Return [x, y] of the center of cell containing provided text 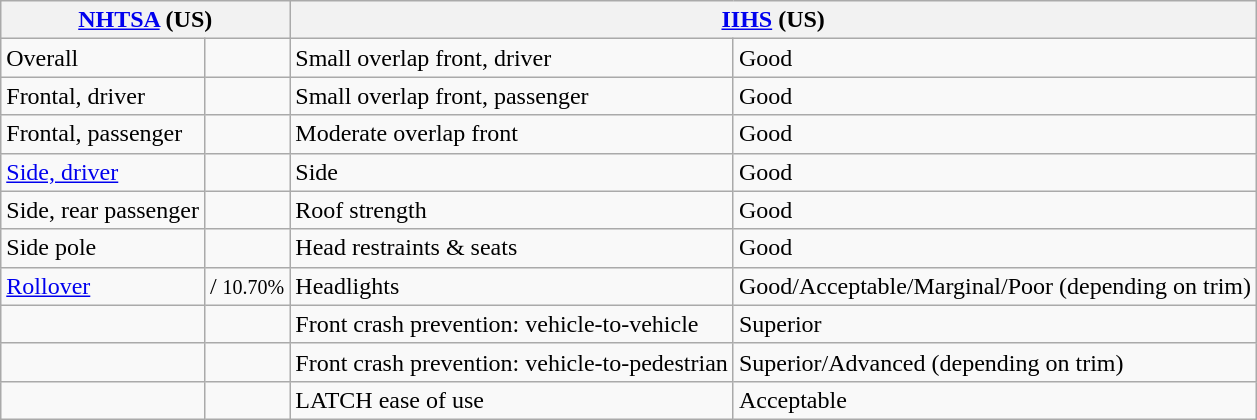
IIHS (US) [774, 20]
Small overlap front, passenger [512, 96]
Frontal, passenger [103, 134]
Overall [103, 58]
Side pole [103, 248]
NHTSA (US) [146, 20]
Side, rear passenger [103, 210]
Moderate overlap front [512, 134]
Headlights [512, 286]
Frontal, driver [103, 96]
/ 10.70% [246, 286]
Side [512, 172]
Small overlap front, driver [512, 58]
Front crash prevention: vehicle-to-pedestrian [512, 362]
Side, driver [103, 172]
Good/Acceptable/Marginal/Poor (depending on trim) [994, 286]
Acceptable [994, 400]
Superior [994, 324]
Roof strength [512, 210]
Rollover [103, 286]
Superior/Advanced (depending on trim) [994, 362]
Front crash prevention: vehicle-to-vehicle [512, 324]
LATCH ease of use [512, 400]
Head restraints & seats [512, 248]
